Locate the cell with the specified text and output its (x, y) center coordinate. 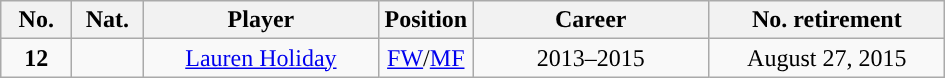
No. retirement (827, 20)
Player (261, 20)
August 27, 2015 (827, 58)
2013–2015 (591, 58)
Nat. (108, 20)
Lauren Holiday (261, 58)
FW/MF (426, 58)
Position (426, 20)
12 (36, 58)
No. (36, 20)
Career (591, 20)
